For the text-containing cell, return its midpoint in [x, y] coordinate format. 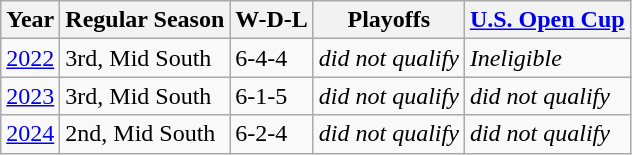
W-D-L [272, 20]
6-4-4 [272, 58]
6-1-5 [272, 96]
Playoffs [388, 20]
2022 [30, 58]
Regular Season [145, 20]
2023 [30, 96]
Year [30, 20]
Ineligible [547, 58]
2024 [30, 134]
6-2-4 [272, 134]
2nd, Mid South [145, 134]
U.S. Open Cup [547, 20]
